Search for the cell housing the specified text and yield its (X, Y) center coordinate. 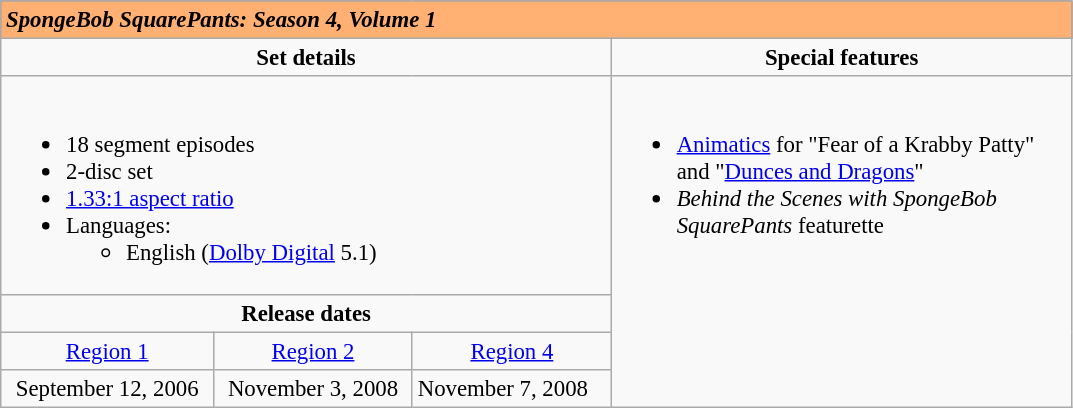
Region 1 (108, 351)
SpongeBob SquarePants: Season 4, Volume 1 (536, 20)
November 3, 2008 (314, 388)
Set details (306, 58)
Animatics for "Fear of a Krabby Patty" and "Dunces and Dragons"Behind the Scenes with SpongeBob SquarePants featurette (842, 242)
Region 2 (314, 351)
September 12, 2006 (108, 388)
Special features (842, 58)
Region 4 (512, 351)
18 segment episodes2-disc set1.33:1 aspect ratioLanguages:English (Dolby Digital 5.1) (306, 185)
Release dates (306, 313)
November 7, 2008 (512, 388)
